Return the (X, Y) coordinate for the center point of the cell that contains the specified text.  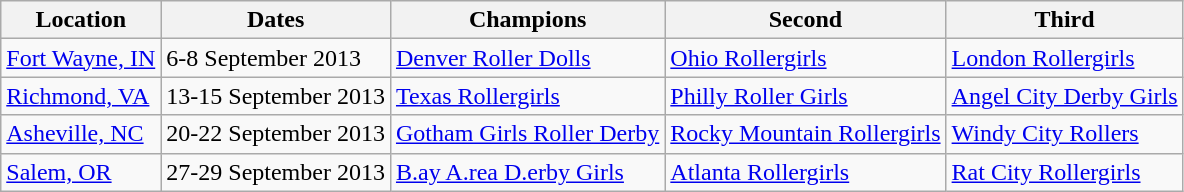
Richmond, VA (81, 96)
Location (81, 20)
Windy City Rollers (1064, 134)
6-8 September 2013 (276, 58)
13-15 September 2013 (276, 96)
Texas Rollergirls (527, 96)
Fort Wayne, IN (81, 58)
Rocky Mountain Rollergirls (806, 134)
Third (1064, 20)
Dates (276, 20)
Atlanta Rollergirls (806, 172)
Gotham Girls Roller Derby (527, 134)
B.ay A.rea D.erby Girls (527, 172)
Rat City Rollergirls (1064, 172)
Denver Roller Dolls (527, 58)
Champions (527, 20)
Salem, OR (81, 172)
Asheville, NC (81, 134)
Angel City Derby Girls (1064, 96)
London Rollergirls (1064, 58)
Ohio Rollergirls (806, 58)
Second (806, 20)
20-22 September 2013 (276, 134)
Philly Roller Girls (806, 96)
27-29 September 2013 (276, 172)
